From the cell containing the given text, extract its center point as [x, y] coordinate. 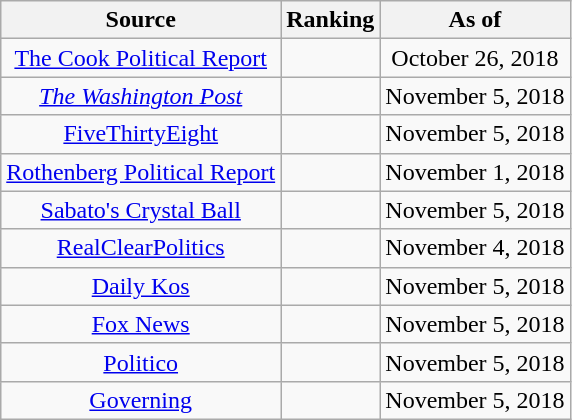
Ranking [330, 20]
November 1, 2018 [475, 172]
Source [141, 20]
Daily Kos [141, 286]
FiveThirtyEight [141, 134]
RealClearPolitics [141, 248]
October 26, 2018 [475, 58]
Fox News [141, 324]
As of [475, 20]
The Washington Post [141, 96]
Sabato's Crystal Ball [141, 210]
Politico [141, 362]
Governing [141, 400]
Rothenberg Political Report [141, 172]
November 4, 2018 [475, 248]
The Cook Political Report [141, 58]
